Pinpoint the cell where the given text exists, returning its (X, Y) midpoint coordinate. 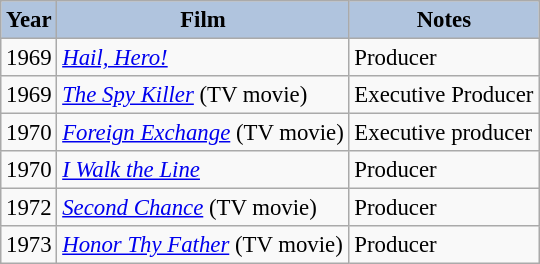
Executive producer (444, 133)
1973 (29, 245)
Executive Producer (444, 95)
Honor Thy Father (TV movie) (203, 245)
Hail, Hero! (203, 58)
1972 (29, 208)
The Spy Killer (TV movie) (203, 95)
Year (29, 20)
Second Chance (TV movie) (203, 208)
Film (203, 20)
Notes (444, 20)
Foreign Exchange (TV movie) (203, 133)
I Walk the Line (203, 170)
